Capture the cell that displays the provided text and extract its (x, y) central coordinate. 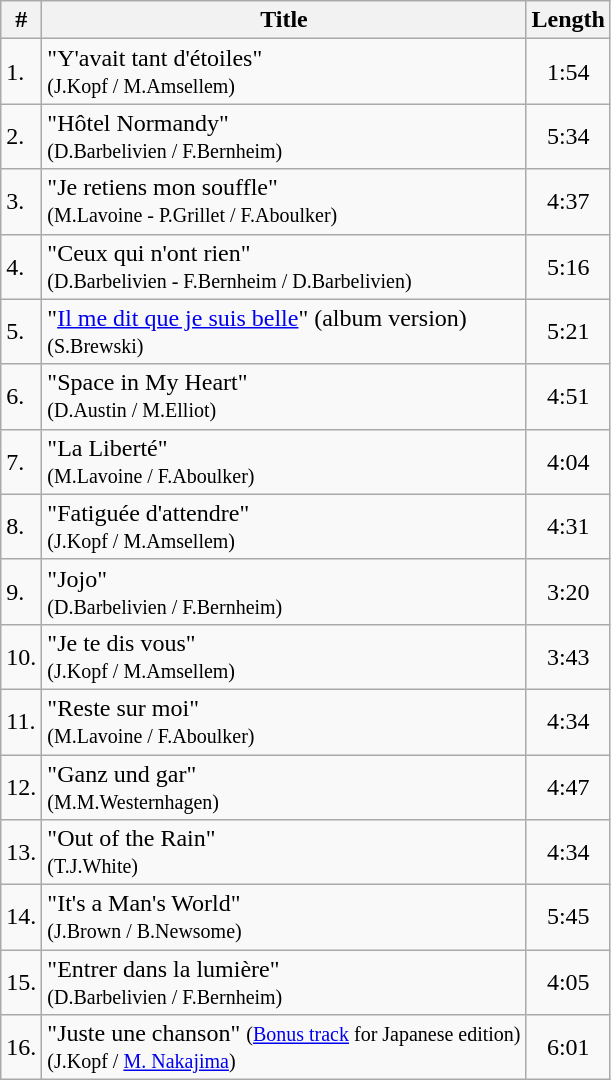
"Entrer dans la lumière" (D.Barbelivien / F.Bernheim) (284, 982)
# (22, 20)
"Space in My Heart" (D.Austin / M.Elliot) (284, 396)
4:31 (568, 526)
6. (22, 396)
3:20 (568, 592)
15. (22, 982)
11. (22, 722)
7. (22, 462)
6:01 (568, 1048)
"It's a Man's World" (J.Brown / B.Newsome) (284, 918)
"Il me dit que je suis belle" (album version) (S.Brewski) (284, 332)
"Juste une chanson" (Bonus track for Japanese edition)(J.Kopf / M. Nakajima) (284, 1048)
4. (22, 266)
3. (22, 202)
"Je te dis vous" (J.Kopf / M.Amsellem) (284, 656)
4:47 (568, 786)
3:43 (568, 656)
"Fatiguée d'attendre" (J.Kopf / M.Amsellem) (284, 526)
5:45 (568, 918)
4:51 (568, 396)
"Jojo" (D.Barbelivien / F.Bernheim) (284, 592)
2. (22, 136)
9. (22, 592)
5:34 (568, 136)
13. (22, 852)
4:05 (568, 982)
10. (22, 656)
16. (22, 1048)
1. (22, 72)
5. (22, 332)
4:37 (568, 202)
"Je retiens mon souffle" (M.Lavoine - P.Grillet / F.Aboulker) (284, 202)
"Out of the Rain" (T.J.White) (284, 852)
"Ceux qui n'ont rien" (D.Barbelivien - F.Bernheim / D.Barbelivien) (284, 266)
"Y'avait tant d'étoiles" (J.Kopf / M.Amsellem) (284, 72)
Length (568, 20)
4:04 (568, 462)
5:21 (568, 332)
"Hôtel Normandy" (D.Barbelivien / F.Bernheim) (284, 136)
12. (22, 786)
"La Liberté" (M.Lavoine / F.Aboulker) (284, 462)
Title (284, 20)
5:16 (568, 266)
1:54 (568, 72)
8. (22, 526)
"Ganz und gar" (M.M.Westernhagen) (284, 786)
14. (22, 918)
"Reste sur moi" (M.Lavoine / F.Aboulker) (284, 722)
